Search for the cell housing the specified text and yield its (x, y) center coordinate. 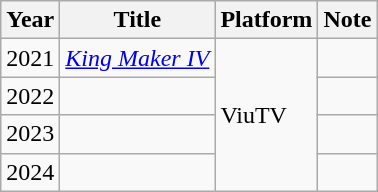
ViuTV (266, 115)
2024 (30, 172)
2022 (30, 96)
King Maker IV (138, 58)
2023 (30, 134)
Year (30, 20)
Note (348, 20)
2021 (30, 58)
Platform (266, 20)
Title (138, 20)
